Find where the given text appears and provide that cell's center as [x, y] coordinate. 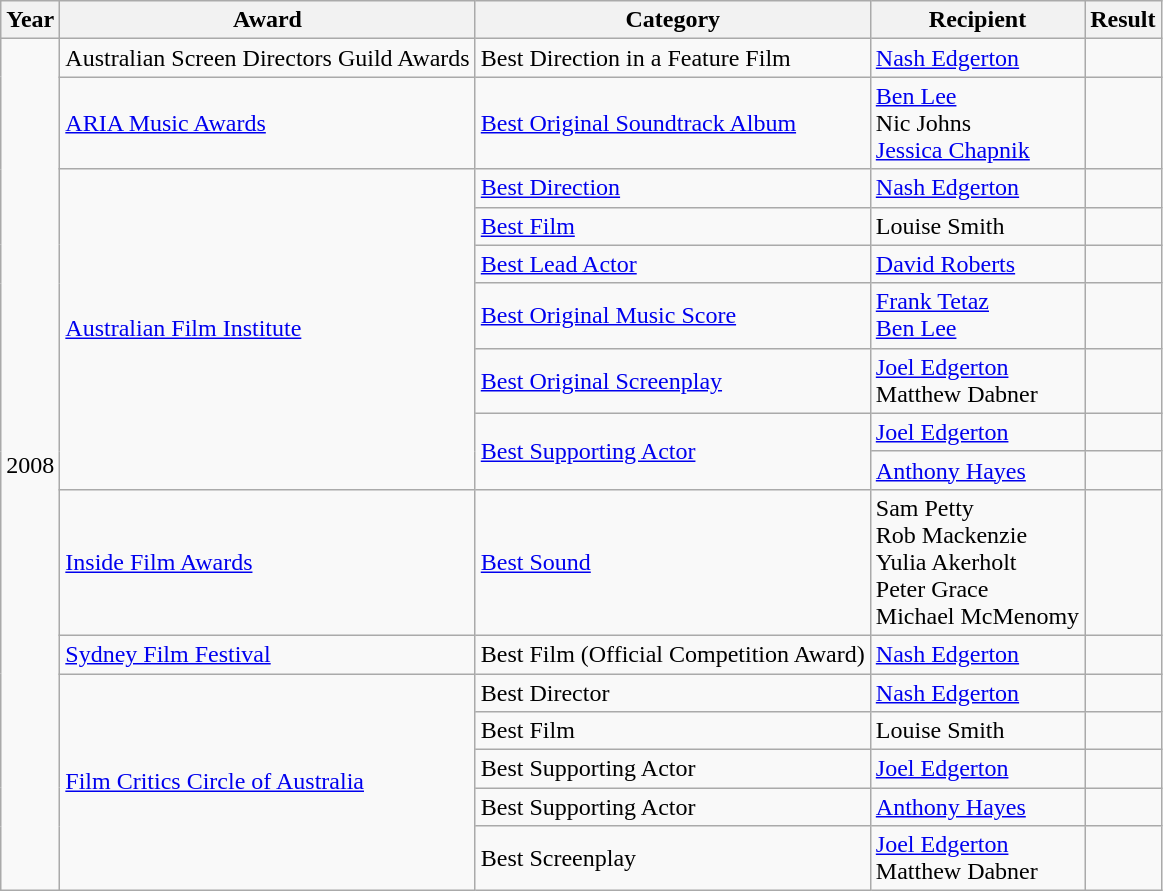
Best Direction in a Feature Film [672, 58]
Award [268, 20]
Australian Film Institute [268, 329]
Result [1123, 20]
Film Critics Circle of Australia [268, 782]
Best Lead Actor [672, 264]
Inside Film Awards [268, 562]
Sydney Film Festival [268, 654]
Best Film (Official Competition Award) [672, 654]
Best Original Screenplay [672, 380]
2008 [30, 465]
ARIA Music Awards [268, 123]
Ben LeeNic JohnsJessica Chapnik [977, 123]
Frank TetazBen Lee [977, 316]
Best Director [672, 693]
Best Original Soundtrack Album [672, 123]
Best Sound [672, 562]
Year [30, 20]
Best Original Music Score [672, 316]
Category [672, 20]
Best Direction [672, 188]
David Roberts [977, 264]
Sam PettyRob MackenzieYulia Akerholt Peter GraceMichael McMenomy [977, 562]
Australian Screen Directors Guild Awards [268, 58]
Recipient [977, 20]
Best Screenplay [672, 858]
